From the cell containing the given text, extract its center point as (x, y) coordinate. 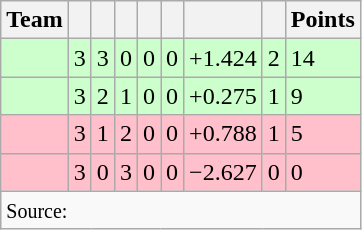
Source: (181, 210)
+1.424 (224, 58)
5 (322, 134)
9 (322, 96)
14 (322, 58)
−2.627 (224, 172)
+0.788 (224, 134)
Team (35, 20)
Points (322, 20)
+0.275 (224, 96)
